Pinpoint the cell where the given text exists, returning its [X, Y] midpoint coordinate. 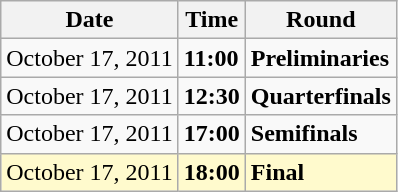
Time [212, 20]
11:00 [212, 58]
Preliminaries [320, 58]
Final [320, 172]
Semifinals [320, 134]
Date [90, 20]
17:00 [212, 134]
12:30 [212, 96]
Quarterfinals [320, 96]
18:00 [212, 172]
Round [320, 20]
